Output the (X, Y) coordinate of the center of the cell containing the given text.  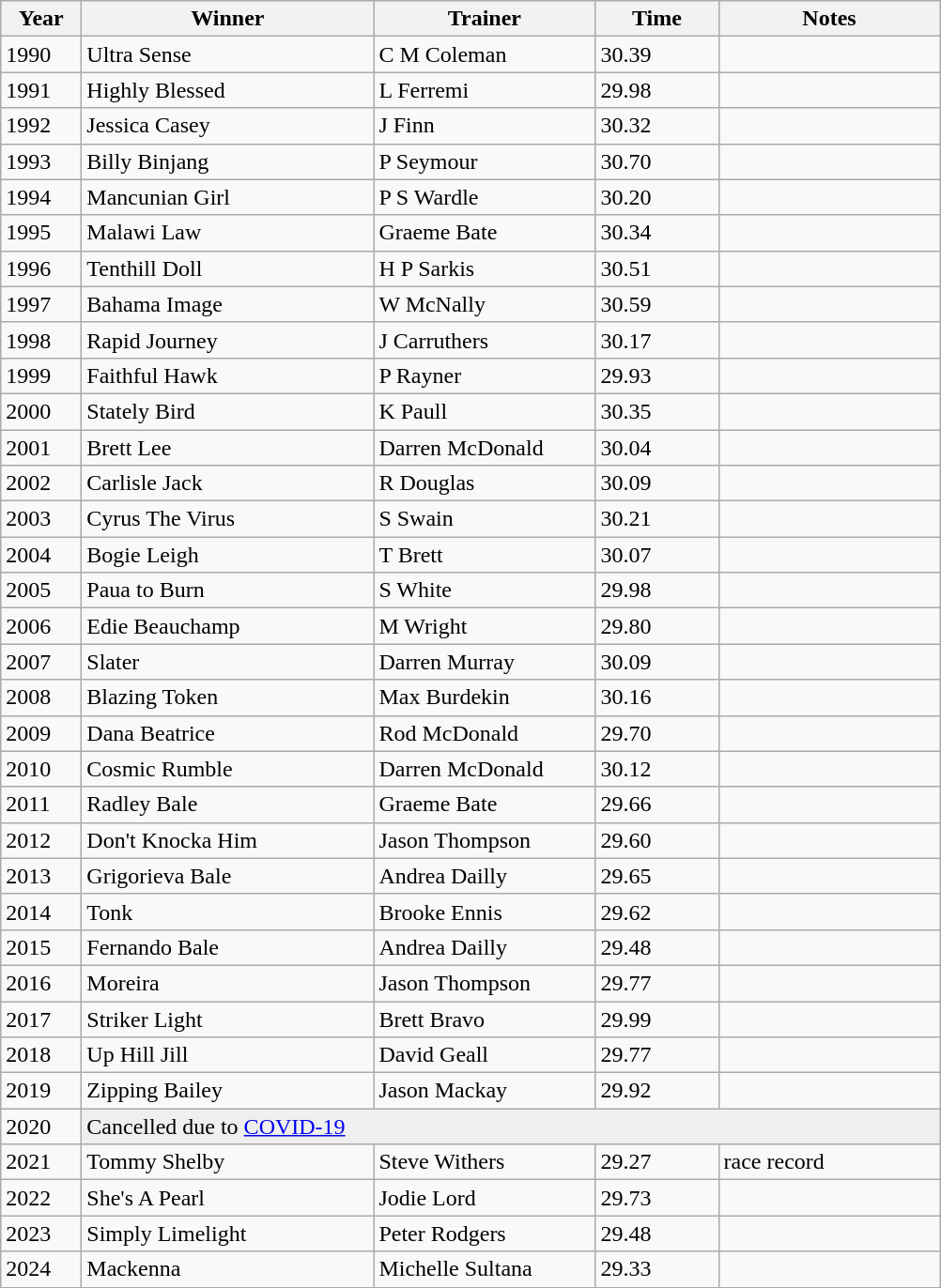
Steve Withers (485, 1162)
30.70 (657, 161)
Notes (829, 19)
29.66 (657, 805)
Rod McDonald (485, 733)
Dana Beatrice (227, 733)
30.07 (657, 555)
Tonk (227, 912)
Slater (227, 662)
Winner (227, 19)
29.62 (657, 912)
Darren Murray (485, 662)
1999 (41, 376)
2022 (41, 1198)
Michelle Sultana (485, 1269)
T Brett (485, 555)
29.99 (657, 1019)
30.04 (657, 448)
S Swain (485, 519)
J Carruthers (485, 340)
Cosmic Rumble (227, 769)
2006 (41, 626)
2018 (41, 1055)
Simply Limelight (227, 1234)
David Geall (485, 1055)
2015 (41, 947)
Tommy Shelby (227, 1162)
30.32 (657, 126)
29.92 (657, 1091)
Radley Bale (227, 805)
1995 (41, 233)
Moreira (227, 983)
Stately Bird (227, 411)
30.59 (657, 304)
2009 (41, 733)
Brett Bravo (485, 1019)
Zipping Bailey (227, 1091)
2007 (41, 662)
Don't Knocka Him (227, 840)
Highly Blessed (227, 90)
P S Wardle (485, 197)
2019 (41, 1091)
2017 (41, 1019)
Rapid Journey (227, 340)
K Paull (485, 411)
Mackenna (227, 1269)
2024 (41, 1269)
L Ferremi (485, 90)
2011 (41, 805)
29.33 (657, 1269)
Brett Lee (227, 448)
30.20 (657, 197)
Paua to Burn (227, 590)
Up Hill Jill (227, 1055)
Peter Rodgers (485, 1234)
1996 (41, 268)
2021 (41, 1162)
29.93 (657, 376)
30.35 (657, 411)
Striker Light (227, 1019)
1991 (41, 90)
J Finn (485, 126)
Cancelled due to COVID-19 (511, 1127)
1998 (41, 340)
1990 (41, 54)
Jason Mackay (485, 1091)
30.21 (657, 519)
30.51 (657, 268)
Fernando Bale (227, 947)
Year (41, 19)
race record (829, 1162)
2003 (41, 519)
2010 (41, 769)
Blazing Token (227, 698)
2012 (41, 840)
Edie Beauchamp (227, 626)
2023 (41, 1234)
Faithful Hawk (227, 376)
2013 (41, 876)
Billy Binjang (227, 161)
Mancunian Girl (227, 197)
P Seymour (485, 161)
2020 (41, 1127)
30.16 (657, 698)
Trainer (485, 19)
2005 (41, 590)
2001 (41, 448)
Cyrus The Virus (227, 519)
30.39 (657, 54)
29.60 (657, 840)
30.34 (657, 233)
Jessica Casey (227, 126)
1993 (41, 161)
29.27 (657, 1162)
H P Sarkis (485, 268)
R Douglas (485, 483)
30.12 (657, 769)
Jodie Lord (485, 1198)
Ultra Sense (227, 54)
S White (485, 590)
Carlisle Jack (227, 483)
She's A Pearl (227, 1198)
Brooke Ennis (485, 912)
1994 (41, 197)
2016 (41, 983)
Bogie Leigh (227, 555)
Max Burdekin (485, 698)
29.80 (657, 626)
29.70 (657, 733)
1997 (41, 304)
W McNally (485, 304)
M Wright (485, 626)
30.17 (657, 340)
Malawi Law (227, 233)
2004 (41, 555)
Time (657, 19)
Grigorieva Bale (227, 876)
Bahama Image (227, 304)
Tenthill Doll (227, 268)
29.73 (657, 1198)
2008 (41, 698)
29.65 (657, 876)
2000 (41, 411)
2014 (41, 912)
P Rayner (485, 376)
2002 (41, 483)
1992 (41, 126)
C M Coleman (485, 54)
